Pinpoint the cell where the given text exists, returning its (X, Y) midpoint coordinate. 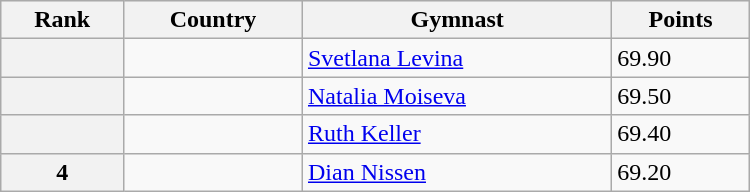
69.20 (680, 172)
Natalia Moiseva (456, 96)
69.90 (680, 58)
69.40 (680, 134)
69.50 (680, 96)
Country (214, 20)
Rank (62, 20)
Points (680, 20)
4 (62, 172)
Ruth Keller (456, 134)
Dian Nissen (456, 172)
Svetlana Levina (456, 58)
Gymnast (456, 20)
